From the cell containing the given text, extract its center point as (X, Y) coordinate. 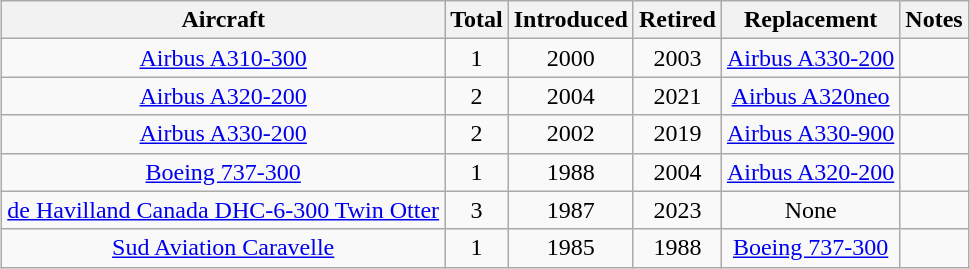
Total (477, 20)
1985 (570, 248)
Sud Aviation Caravelle (224, 248)
2021 (677, 96)
None (810, 210)
Notes (934, 20)
2000 (570, 58)
Introduced (570, 20)
2003 (677, 58)
2019 (677, 134)
Airbus A320neo (810, 96)
de Havilland Canada DHC-6-300 Twin Otter (224, 210)
Replacement (810, 20)
1987 (570, 210)
2002 (570, 134)
3 (477, 210)
2023 (677, 210)
Retired (677, 20)
Airbus A330-900 (810, 134)
Aircraft (224, 20)
Airbus A310-300 (224, 58)
